Pinpoint the cell where the given text exists, returning its (x, y) midpoint coordinate. 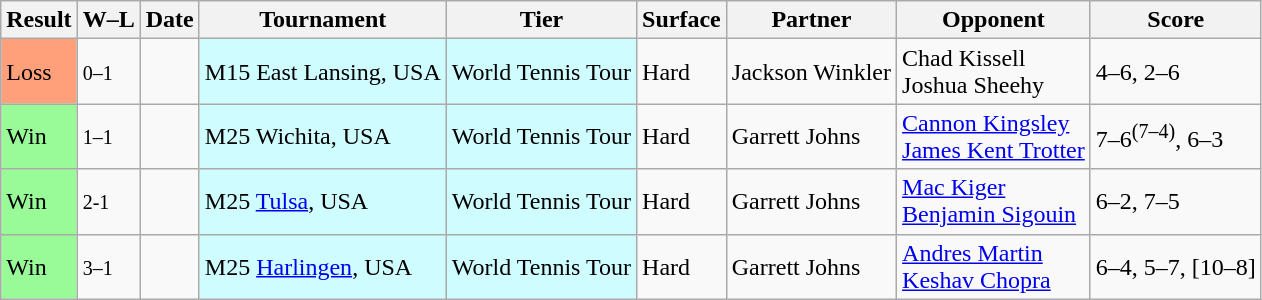
M15 East Lansing, USA (322, 72)
M25 Wichita, USA (322, 136)
0–1 (108, 72)
Partner (811, 20)
3–1 (108, 266)
6–4, 5–7, [10–8] (1176, 266)
Opponent (994, 20)
7–6(7–4), 6–3 (1176, 136)
Surface (682, 20)
M25 Harlingen, USA (322, 266)
2-1 (108, 202)
Tier (541, 20)
M25 Tulsa, USA (322, 202)
Andres Martin Keshav Chopra (994, 266)
Chad Kissell Joshua Sheehy (994, 72)
1–1 (108, 136)
Result (39, 20)
W–L (108, 20)
Loss (39, 72)
Cannon Kingsley James Kent Trotter (994, 136)
Date (170, 20)
Tournament (322, 20)
6–2, 7–5 (1176, 202)
Score (1176, 20)
Jackson Winkler (811, 72)
Mac Kiger Benjamin Sigouin (994, 202)
4–6, 2–6 (1176, 72)
